Identify which cell holds the provided text, then report its (X, Y) central coordinate. 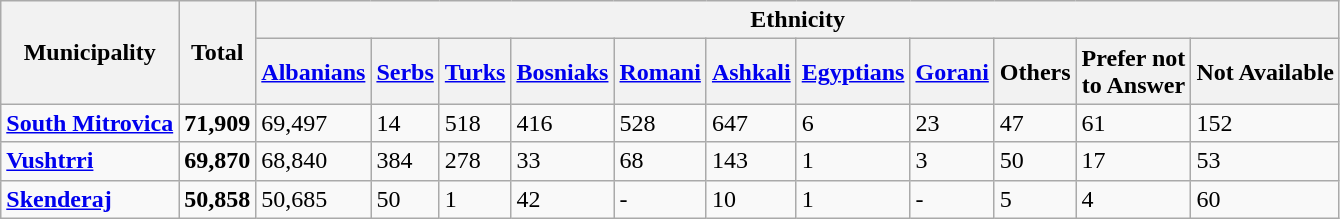
69,870 (218, 161)
68,840 (314, 161)
50,858 (218, 199)
Vushtrri (90, 161)
60 (1266, 199)
3 (952, 161)
Municipality (90, 52)
Others (1035, 72)
50,685 (314, 199)
Skenderaj (90, 199)
53 (1266, 161)
Egyptians (853, 72)
71,909 (218, 123)
69,497 (314, 123)
Ethnicity (798, 20)
6 (853, 123)
17 (1134, 161)
Total (218, 52)
518 (475, 123)
23 (952, 123)
5 (1035, 199)
47 (1035, 123)
647 (751, 123)
143 (751, 161)
Turks (475, 72)
Not Available (1266, 72)
528 (660, 123)
384 (405, 161)
278 (475, 161)
33 (562, 161)
South Mitrovica (90, 123)
416 (562, 123)
Romani (660, 72)
4 (1134, 199)
Serbs (405, 72)
Albanians (314, 72)
10 (751, 199)
152 (1266, 123)
Ashkali (751, 72)
Gorani (952, 72)
68 (660, 161)
61 (1134, 123)
Bosniaks (562, 72)
42 (562, 199)
14 (405, 123)
Prefer notto Answer (1134, 72)
